Identify which cell holds the provided text, then report its [x, y] central coordinate. 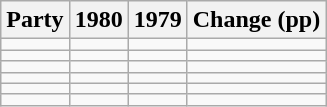
1979 [158, 20]
Change (pp) [256, 20]
1980 [98, 20]
Party [35, 20]
